Pinpoint the cell where the given text exists, returning its (x, y) midpoint coordinate. 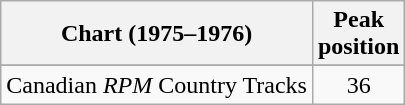
Canadian RPM Country Tracks (157, 85)
Chart (1975–1976) (157, 34)
Peakposition (358, 34)
36 (358, 85)
